Extract the [X, Y] coordinate from the center of the cell holding the provided text.  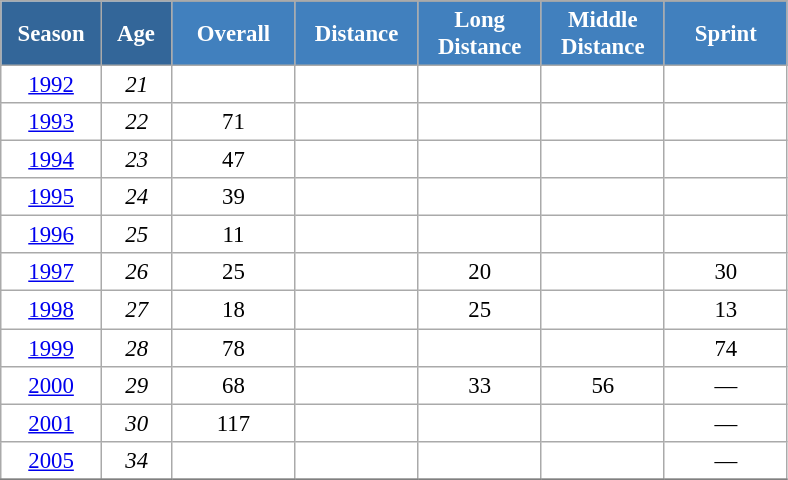
78 [234, 348]
27 [136, 310]
23 [136, 160]
56 [602, 385]
71 [234, 122]
Age [136, 34]
2005 [52, 460]
1992 [52, 85]
29 [136, 385]
1993 [52, 122]
Overall [234, 34]
1995 [52, 197]
2000 [52, 385]
20 [480, 273]
33 [480, 385]
21 [136, 85]
34 [136, 460]
13 [726, 310]
Long Distance [480, 34]
39 [234, 197]
Distance [356, 34]
Season [52, 34]
24 [136, 197]
1996 [52, 235]
74 [726, 348]
117 [234, 423]
Middle Distance [602, 34]
11 [234, 235]
28 [136, 348]
Sprint [726, 34]
1994 [52, 160]
2001 [52, 423]
68 [234, 385]
1999 [52, 348]
1997 [52, 273]
26 [136, 273]
22 [136, 122]
18 [234, 310]
47 [234, 160]
1998 [52, 310]
